Detect which cell encompasses the target text, then output its (X, Y) center coordinate. 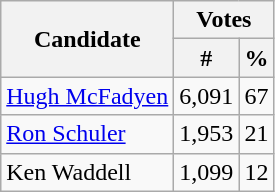
12 (256, 172)
67 (256, 96)
Votes (224, 20)
Ken Waddell (88, 172)
Hugh McFadyen (88, 96)
# (206, 58)
1,953 (206, 134)
1,099 (206, 172)
% (256, 58)
21 (256, 134)
6,091 (206, 96)
Candidate (88, 39)
Ron Schuler (88, 134)
